Capture the cell that displays the provided text and extract its [X, Y] central coordinate. 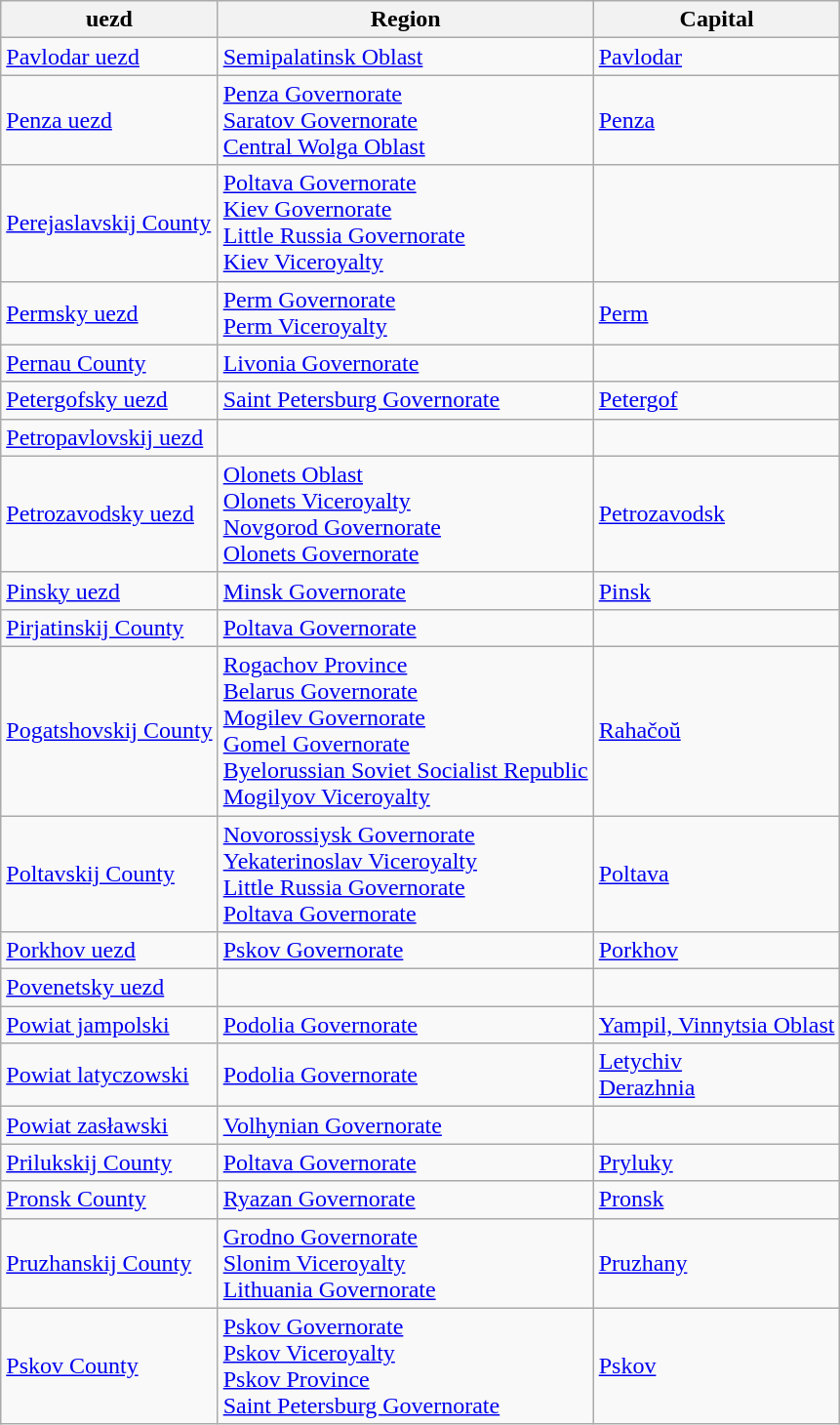
Pavlodar [716, 57]
Grodno GovernorateSlonim ViceroyaltyLithuania Governorate [406, 1263]
Pskov [716, 1366]
Rahačoŭ [716, 730]
Rogachov ProvinceBelarus GovernorateMogilev GovernorateGomel GovernorateByelorussian Soviet Socialist RepublicMogilyov Viceroyalty [406, 730]
Petrozavodsk [716, 513]
Porkhov uezd [109, 951]
Porkhov [716, 951]
Ryazan Governorate [406, 1200]
Poltava GovernorateKiev GovernorateLittle Russia GovernorateKiev Viceroyalty [406, 223]
Pruzhany [716, 1263]
uezd [109, 20]
Volhynian Governorate [406, 1125]
LetychivDerazhnia [716, 1076]
Powiat jampolski [109, 1025]
Saint Petersburg Governorate [406, 400]
Penza uezd [109, 120]
Pogatshovskij County [109, 730]
Povenetsky uezd [109, 988]
Penza [716, 120]
Capital [716, 20]
Poltava [716, 875]
Petropavlovskij uezd [109, 437]
Perm [716, 312]
Petrozavodsky uezd [109, 513]
Pirjatinskij County [109, 628]
Pskov Governorate [406, 951]
Pskov County [109, 1366]
Permsky uezd [109, 312]
Livonia Governorate [406, 363]
Pronsk County [109, 1200]
Olonets OblastOlonets ViceroyaltyNovgorod GovernorateOlonets Governorate [406, 513]
Powiat zasławski [109, 1125]
Pruzhanskij County [109, 1263]
Pryluky [716, 1162]
Poltavskij County [109, 875]
Semipalatinsk Oblast [406, 57]
Prilukskij County [109, 1162]
Pskov GovernoratePskov ViceroyaltyPskov ProvinceSaint Petersburg Governorate [406, 1366]
Perejaslavskij County [109, 223]
Region [406, 20]
Pinsky uezd [109, 590]
Petergof [716, 400]
Powiat latyczowski [109, 1076]
Pronsk [716, 1200]
Petergofsky uezd [109, 400]
Pinsk [716, 590]
Yampil, Vinnytsia Oblast [716, 1025]
Perm GovernoratePerm Viceroyalty [406, 312]
Novorossiysk GovernorateYekaterinoslav ViceroyaltyLittle Russia GovernoratePoltava Governorate [406, 875]
Penza GovernorateSaratov GovernorateCentral Wolga Oblast [406, 120]
Pavlodar uezd [109, 57]
Minsk Governorate [406, 590]
Pernau County [109, 363]
